Detect which cell encompasses the target text, then output its (X, Y) center coordinate. 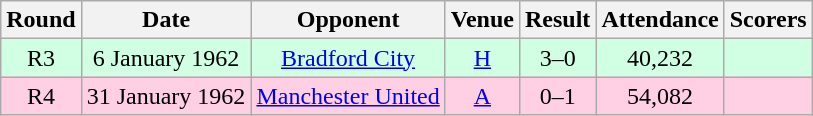
Opponent (348, 20)
Result (557, 20)
R4 (41, 96)
Attendance (660, 20)
A (482, 96)
H (482, 58)
Scorers (768, 20)
Date (166, 20)
3–0 (557, 58)
54,082 (660, 96)
6 January 1962 (166, 58)
Round (41, 20)
31 January 1962 (166, 96)
Manchester United (348, 96)
Venue (482, 20)
Bradford City (348, 58)
R3 (41, 58)
0–1 (557, 96)
40,232 (660, 58)
